Output the (X, Y) coordinate of the center of the cell containing the given text.  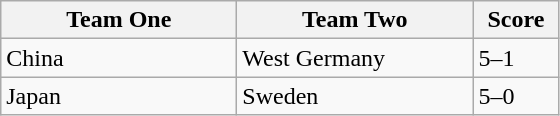
Score (516, 20)
China (119, 58)
5–0 (516, 96)
Team Two (355, 20)
Japan (119, 96)
Sweden (355, 96)
Team One (119, 20)
5–1 (516, 58)
West Germany (355, 58)
